Scan for the cell matching the given text and deliver its [x, y] coordinate at center. 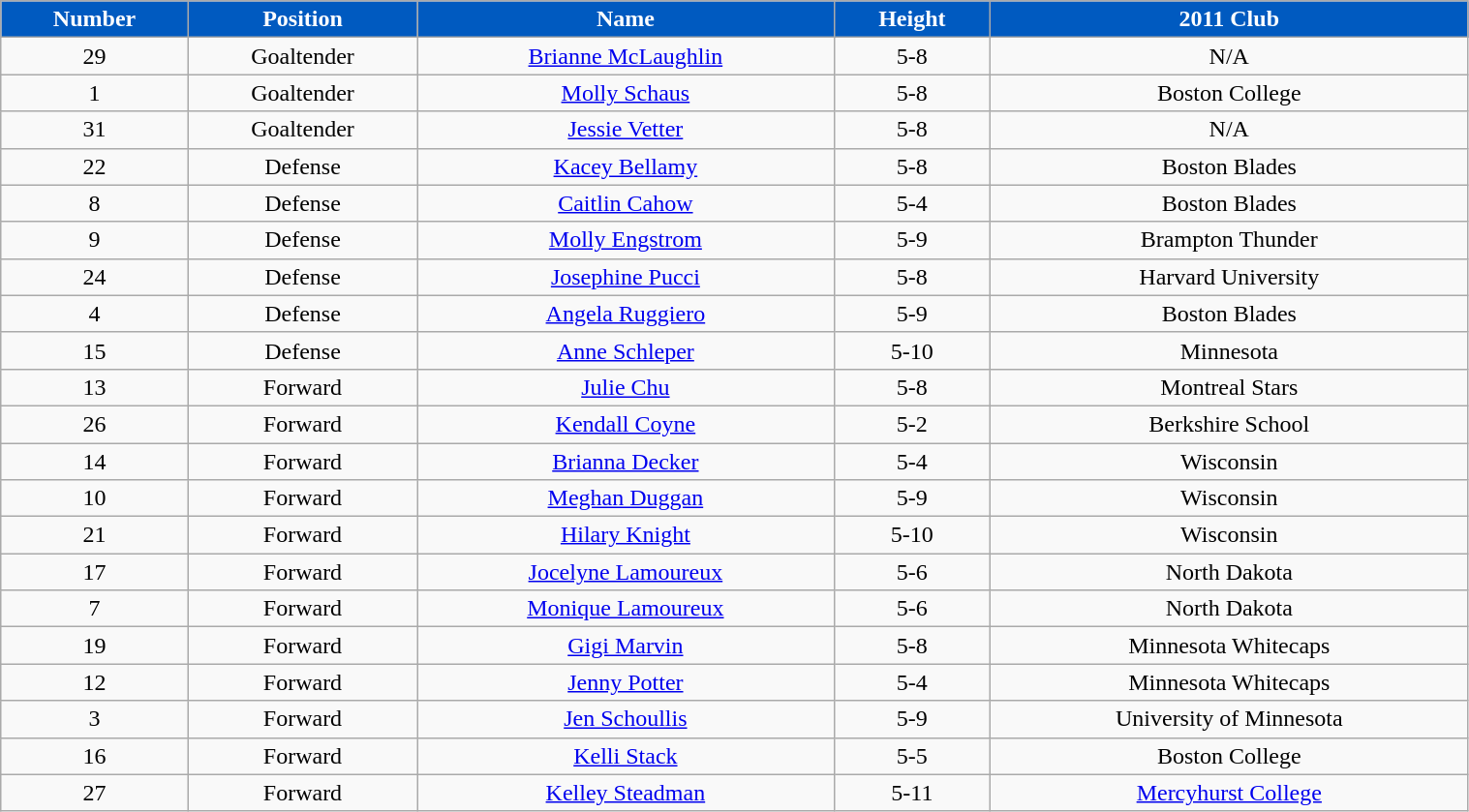
31 [95, 130]
Jocelyne Lamoureux [626, 572]
Anne Schleper [626, 350]
27 [95, 793]
13 [95, 387]
5-5 [912, 756]
Hilary Knight [626, 535]
15 [95, 350]
19 [95, 646]
29 [95, 56]
Josephine Pucci [626, 277]
8 [95, 203]
5-11 [912, 793]
Molly Schaus [626, 93]
Kendall Coyne [626, 424]
21 [95, 535]
3 [95, 719]
Kacey Bellamy [626, 166]
Harvard University [1230, 277]
2011 Club [1230, 19]
26 [95, 424]
Kelley Steadman [626, 793]
Jen Schoullis [626, 719]
Molly Engstrom [626, 240]
14 [95, 462]
Caitlin Cahow [626, 203]
Number [95, 19]
5-2 [912, 424]
Montreal Stars [1230, 387]
10 [95, 498]
12 [95, 682]
Brianna Decker [626, 462]
Gigi Marvin [626, 646]
Jessie Vetter [626, 130]
7 [95, 609]
9 [95, 240]
Julie Chu [626, 387]
Berkshire School [1230, 424]
1 [95, 93]
Height [912, 19]
4 [95, 314]
University of Minnesota [1230, 719]
Position [302, 19]
Monique Lamoureux [626, 609]
17 [95, 572]
16 [95, 756]
Name [626, 19]
Jenny Potter [626, 682]
24 [95, 277]
22 [95, 166]
Minnesota [1230, 350]
Angela Ruggiero [626, 314]
Kelli Stack [626, 756]
Brampton Thunder [1230, 240]
Mercyhurst College [1230, 793]
Meghan Duggan [626, 498]
Brianne McLaughlin [626, 56]
